Detect which cell encompasses the target text, then output its (x, y) center coordinate. 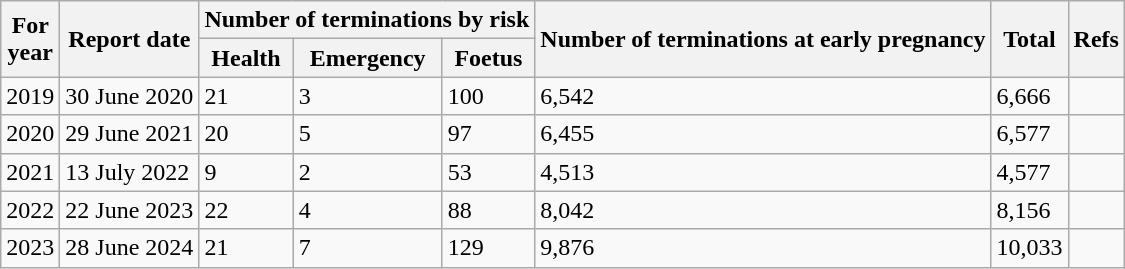
29 June 2021 (130, 134)
Number of terminations by risk (367, 20)
6,542 (763, 96)
28 June 2024 (130, 248)
2 (368, 172)
4,513 (763, 172)
Refs (1096, 39)
Number of terminations at early pregnancy (763, 39)
Health (246, 58)
6,666 (1030, 96)
6,577 (1030, 134)
6,455 (763, 134)
2020 (30, 134)
8,156 (1030, 210)
129 (488, 248)
9 (246, 172)
22 (246, 210)
5 (368, 134)
13 July 2022 (130, 172)
3 (368, 96)
Report date (130, 39)
4 (368, 210)
Total (1030, 39)
Foetus (488, 58)
2021 (30, 172)
30 June 2020 (130, 96)
20 (246, 134)
7 (368, 248)
88 (488, 210)
2022 (30, 210)
22 June 2023 (130, 210)
100 (488, 96)
Emergency (368, 58)
10,033 (1030, 248)
97 (488, 134)
4,577 (1030, 172)
2019 (30, 96)
2023 (30, 248)
9,876 (763, 248)
Foryear (30, 39)
8,042 (763, 210)
53 (488, 172)
